Extract the [X, Y] coordinate from the center of the cell holding the provided text.  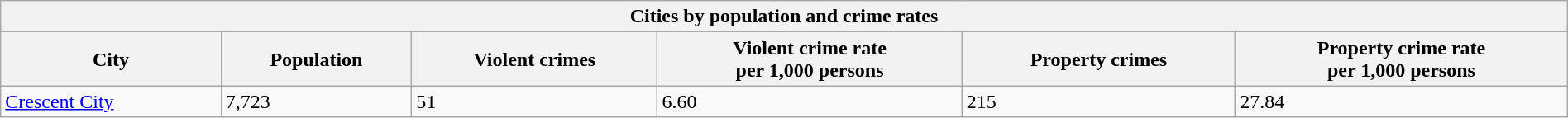
Property crimes [1098, 59]
27.84 [1402, 101]
Cities by population and crime rates [784, 17]
7,723 [316, 101]
Property crime rateper 1,000 persons [1402, 59]
City [111, 59]
6.60 [810, 101]
Violent crime rateper 1,000 persons [810, 59]
51 [534, 101]
Population [316, 59]
Violent crimes [534, 59]
Crescent City [111, 101]
215 [1098, 101]
